Capture the cell that displays the provided text and extract its (x, y) central coordinate. 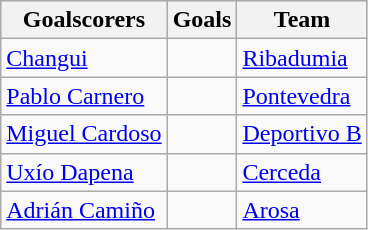
Changui (84, 58)
Ribadumia (302, 58)
Pablo Carnero (84, 96)
Deportivo B (302, 134)
Goalscorers (84, 20)
Goals (202, 20)
Arosa (302, 210)
Adrián Camiño (84, 210)
Uxío Dapena (84, 172)
Miguel Cardoso (84, 134)
Pontevedra (302, 96)
Team (302, 20)
Cerceda (302, 172)
